Detect which cell encompasses the target text, then output its (X, Y) center coordinate. 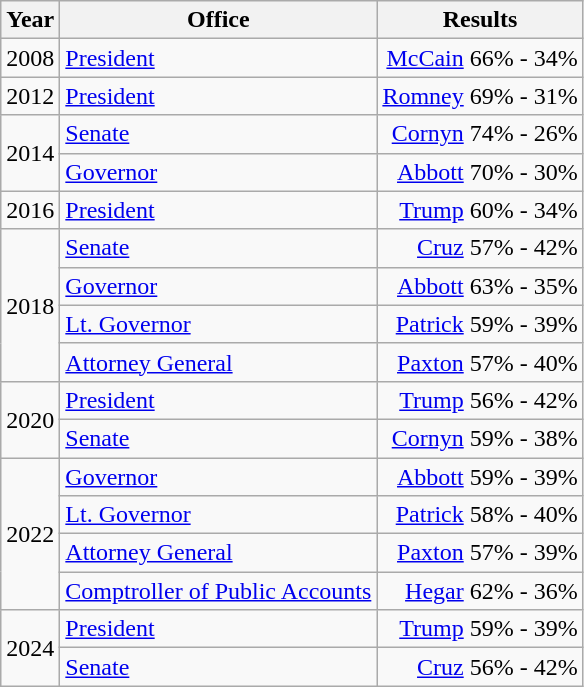
Hegar 62% - 36% (480, 591)
Abbott 63% - 35% (480, 286)
Abbott 70% - 30% (480, 172)
McCain 66% - 34% (480, 58)
2012 (30, 96)
Results (480, 20)
Cornyn 59% - 38% (480, 438)
2018 (30, 305)
Patrick 59% - 39% (480, 324)
Cruz 56% - 42% (480, 667)
Abbott 59% - 39% (480, 477)
Paxton 57% - 39% (480, 553)
2014 (30, 153)
2020 (30, 419)
2022 (30, 534)
2016 (30, 210)
Cruz 57% - 42% (480, 248)
2024 (30, 648)
Paxton 57% - 40% (480, 362)
Trump 56% - 42% (480, 400)
Trump 59% - 39% (480, 629)
Trump 60% - 34% (480, 210)
Office (218, 20)
Cornyn 74% - 26% (480, 134)
Year (30, 20)
Patrick 58% - 40% (480, 515)
Comptroller of Public Accounts (218, 591)
Romney 69% - 31% (480, 96)
2008 (30, 58)
